Detect which cell encompasses the target text, then output its (x, y) center coordinate. 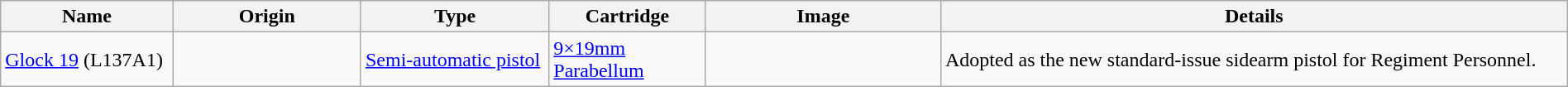
9×19mm Parabellum (627, 60)
Type (455, 17)
Image (823, 17)
Cartridge (627, 17)
Name (87, 17)
Glock 19 (L137A1) (87, 60)
Adopted as the new standard-issue sidearm pistol for Regiment Personnel. (1254, 60)
Origin (266, 17)
Details (1254, 17)
Semi-automatic pistol (455, 60)
